For the text-containing cell, return its midpoint in (x, y) coordinate format. 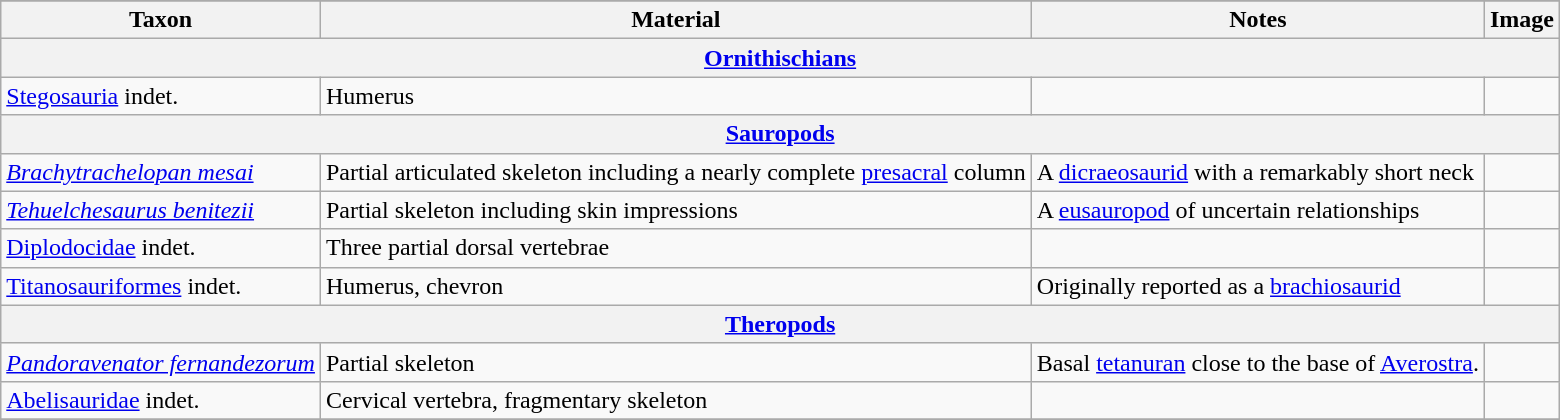
Theropods (780, 324)
Notes (1258, 20)
Three partial dorsal vertebrae (676, 248)
Diplodocidae indet. (161, 248)
Image (1522, 20)
Partial articulated skeleton including a nearly complete presacral column (676, 172)
Material (676, 20)
Humerus (676, 96)
Cervical vertebra, fragmentary skeleton (676, 400)
Brachytrachelopan mesai (161, 172)
Titanosauriformes indet. (161, 286)
Humerus, chevron (676, 286)
Originally reported as a brachiosaurid (1258, 286)
A eusauropod of uncertain relationships (1258, 210)
Pandoravenator fernandezorum (161, 362)
Sauropods (780, 134)
Tehuelchesaurus benitezii (161, 210)
Ornithischians (780, 58)
Basal tetanuran close to the base of Averostra. (1258, 362)
Taxon (161, 20)
A dicraeosaurid with a remarkably short neck (1258, 172)
Partial skeleton (676, 362)
Stegosauria indet. (161, 96)
Abelisauridae indet. (161, 400)
Partial skeleton including skin impressions (676, 210)
